Return [X, Y] of the center of cell containing provided text 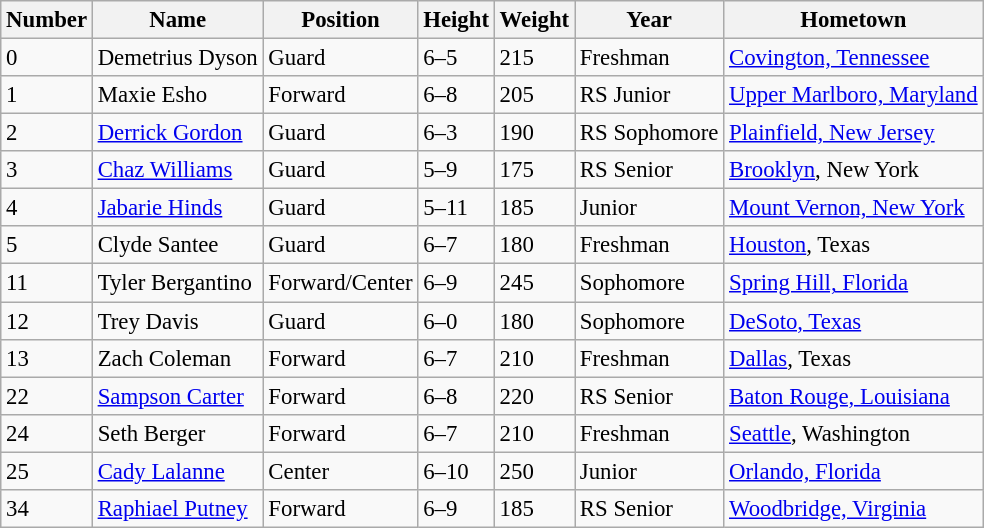
205 [534, 95]
Chaz Williams [178, 170]
5 [47, 245]
Maxie Esho [178, 95]
3 [47, 170]
220 [534, 396]
11 [47, 283]
Sampson Carter [178, 396]
Trey Davis [178, 321]
6–10 [456, 471]
24 [47, 433]
Hometown [854, 20]
12 [47, 321]
Brooklyn, New York [854, 170]
6–5 [456, 58]
5–11 [456, 208]
DeSoto, Texas [854, 321]
Dallas, Texas [854, 358]
RS Junior [650, 95]
Woodbridge, Virginia [854, 509]
Upper Marlboro, Maryland [854, 95]
Baton Rouge, Louisiana [854, 396]
34 [47, 509]
Mount Vernon, New York [854, 208]
Seth Berger [178, 433]
Year [650, 20]
4 [47, 208]
2 [47, 133]
6–3 [456, 133]
Name [178, 20]
Number [47, 20]
RS Sophomore [650, 133]
13 [47, 358]
Houston, Texas [854, 245]
Clyde Santee [178, 245]
1 [47, 95]
Jabarie Hinds [178, 208]
215 [534, 58]
Tyler Bergantino [178, 283]
Weight [534, 20]
Raphiael Putney [178, 509]
250 [534, 471]
245 [534, 283]
Orlando, Florida [854, 471]
Position [340, 20]
Seattle, Washington [854, 433]
Center [340, 471]
0 [47, 58]
5–9 [456, 170]
Spring Hill, Florida [854, 283]
Demetrius Dyson [178, 58]
22 [47, 396]
Height [456, 20]
190 [534, 133]
Cady Lalanne [178, 471]
Forward/Center [340, 283]
Plainfield, New Jersey [854, 133]
Derrick Gordon [178, 133]
175 [534, 170]
25 [47, 471]
6–0 [456, 321]
Zach Coleman [178, 358]
Covington, Tennessee [854, 58]
